Search for the cell housing the specified text and yield its [X, Y] center coordinate. 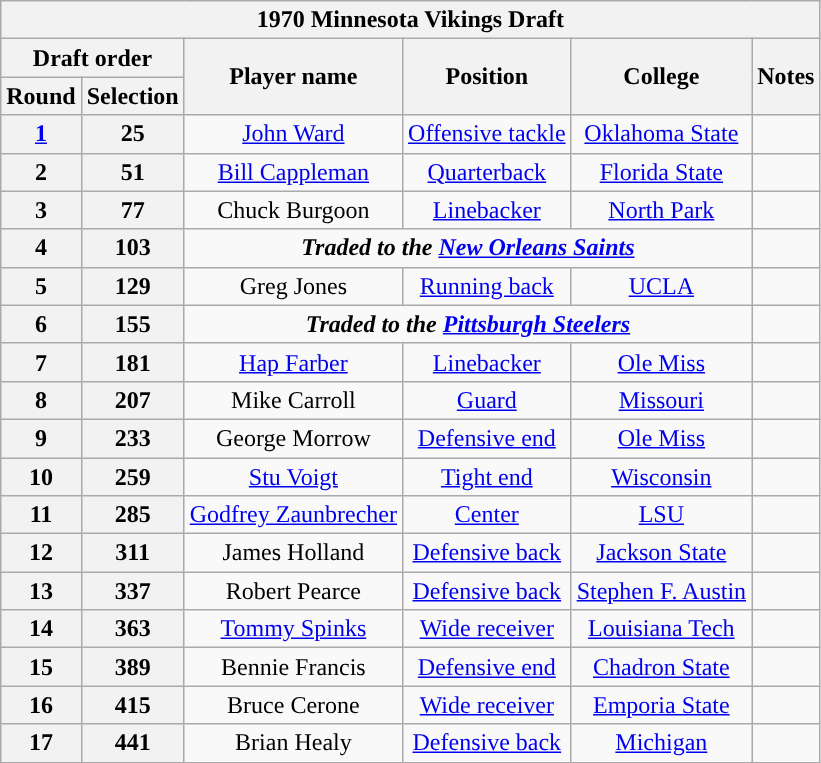
North Park [661, 210]
Godfrey Zaunbrecher [293, 515]
8 [41, 400]
1970 Minnesota Vikings Draft [410, 20]
Chuck Burgoon [293, 210]
14 [41, 629]
Jackson State [661, 553]
Bennie Francis [293, 667]
Robert Pearce [293, 591]
Tommy Spinks [293, 629]
Round [41, 96]
College [661, 77]
10 [41, 477]
John Ward [293, 134]
Selection [132, 96]
Draft order [92, 58]
Brian Healy [293, 743]
Tight end [488, 477]
Stephen F. Austin [661, 591]
233 [132, 438]
259 [132, 477]
Quarterback [488, 172]
285 [132, 515]
3 [41, 210]
389 [132, 667]
Bill Cappleman [293, 172]
Player name [293, 77]
13 [41, 591]
207 [132, 400]
2 [41, 172]
103 [132, 248]
5 [41, 286]
16 [41, 705]
415 [132, 705]
51 [132, 172]
7 [41, 362]
Michigan [661, 743]
Running back [488, 286]
11 [41, 515]
441 [132, 743]
James Holland [293, 553]
Mike Carroll [293, 400]
1 [41, 134]
Hap Farber [293, 362]
Missouri [661, 400]
181 [132, 362]
6 [41, 324]
77 [132, 210]
Center [488, 515]
Traded to the Pittsburgh Steelers [468, 324]
Louisiana Tech [661, 629]
363 [132, 629]
Wisconsin [661, 477]
George Morrow [293, 438]
4 [41, 248]
129 [132, 286]
Greg Jones [293, 286]
12 [41, 553]
Traded to the New Orleans Saints [468, 248]
25 [132, 134]
15 [41, 667]
Florida State [661, 172]
Stu Voigt [293, 477]
Oklahoma State [661, 134]
LSU [661, 515]
Position [488, 77]
Chadron State [661, 667]
9 [41, 438]
UCLA [661, 286]
337 [132, 591]
Bruce Cerone [293, 705]
17 [41, 743]
Emporia State [661, 705]
Notes [786, 77]
Offensive tackle [488, 134]
Guard [488, 400]
155 [132, 324]
311 [132, 553]
